Determine the [X, Y] coordinate at the center of the cell enclosing the given text.  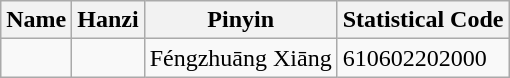
Hanzi [108, 20]
610602202000 [423, 58]
Name [36, 20]
Statistical Code [423, 20]
Pinyin [240, 20]
Féngzhuāng Xiāng [240, 58]
